Determine the [x, y] coordinate at the center of the cell enclosing the given text.  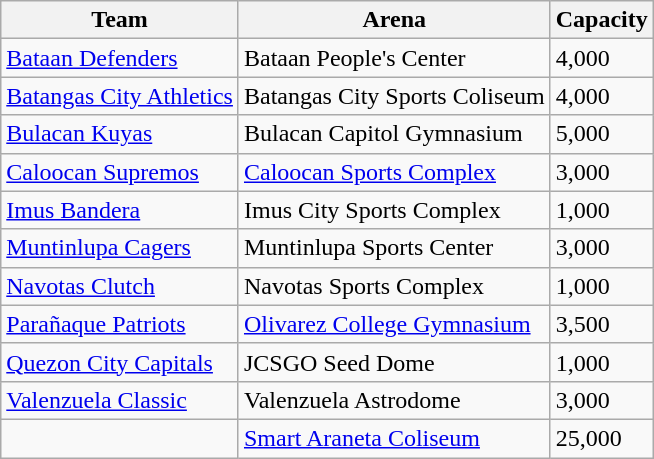
Imus Bandera [120, 210]
5,000 [602, 134]
Capacity [602, 20]
Muntinlupa Sports Center [394, 248]
Bataan Defenders [120, 58]
Parañaque Patriots [120, 324]
3,500 [602, 324]
Arena [394, 20]
Valenzuela Classic [120, 400]
Navotas Sports Complex [394, 286]
Smart Araneta Coliseum [394, 438]
Imus City Sports Complex [394, 210]
Bulacan Kuyas [120, 134]
25,000 [602, 438]
Quezon City Capitals [120, 362]
Valenzuela Astrodome [394, 400]
Team [120, 20]
Olivarez College Gymnasium [394, 324]
Muntinlupa Cagers [120, 248]
Batangas City Sports Coliseum [394, 96]
JCSGO Seed Dome [394, 362]
Batangas City Athletics [120, 96]
Bataan People's Center [394, 58]
Caloocan Sports Complex [394, 172]
Bulacan Capitol Gymnasium [394, 134]
Caloocan Supremos [120, 172]
Navotas Clutch [120, 286]
